Return the [x, y] coordinate for the center point of the cell that contains the specified text.  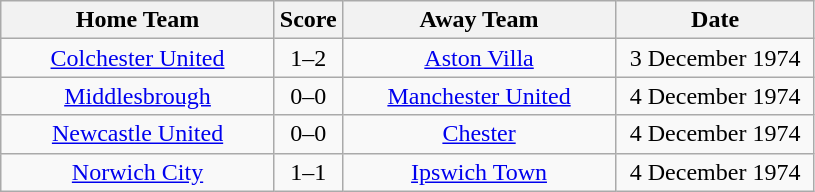
3 December 1974 [716, 58]
Ipswich Town [479, 172]
Away Team [479, 20]
1–1 [308, 172]
Date [716, 20]
Chester [479, 134]
1–2 [308, 58]
Home Team [138, 20]
Norwich City [138, 172]
Colchester United [138, 58]
Middlesbrough [138, 96]
Manchester United [479, 96]
Newcastle United [138, 134]
Aston Villa [479, 58]
Score [308, 20]
